Locate the cell with the specified text and output its (X, Y) center coordinate. 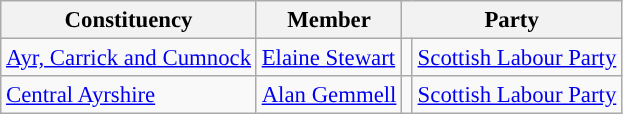
Elaine Stewart (328, 58)
Alan Gemmell (328, 95)
Ayr, Carrick and Cumnock (129, 58)
Central Ayrshire (129, 95)
Constituency (129, 20)
Member (328, 20)
Party (512, 20)
